Output the (X, Y) coordinate of the center of the cell containing the given text.  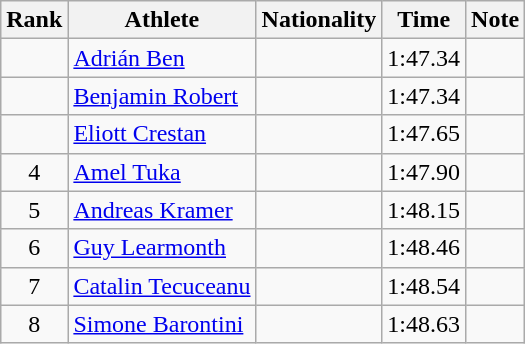
Benjamin Robert (162, 96)
Eliott Crestan (162, 134)
Athlete (162, 20)
Time (424, 20)
1:48.46 (424, 248)
Catalin Tecuceanu (162, 286)
Nationality (319, 20)
4 (34, 172)
Note (496, 20)
1:47.90 (424, 172)
Amel Tuka (162, 172)
7 (34, 286)
6 (34, 248)
1:48.54 (424, 286)
1:48.63 (424, 324)
1:47.65 (424, 134)
Rank (34, 20)
8 (34, 324)
Adrián Ben (162, 58)
Andreas Kramer (162, 210)
1:48.15 (424, 210)
Simone Barontini (162, 324)
Guy Learmonth (162, 248)
5 (34, 210)
